Scan for the cell matching the given text and deliver its (X, Y) coordinate at center. 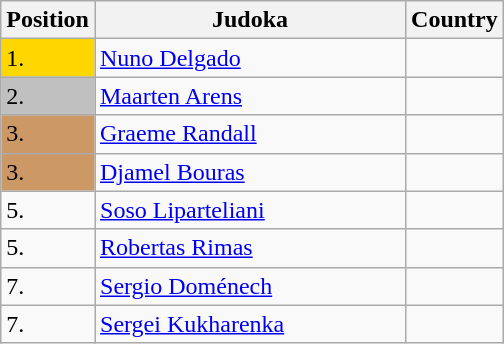
Maarten Arens (250, 96)
Graeme Randall (250, 134)
Robertas Rimas (250, 248)
2. (48, 96)
Djamel Bouras (250, 172)
Position (48, 20)
Sergio Doménech (250, 286)
Sergei Kukharenka (250, 324)
1. (48, 58)
Judoka (250, 20)
Soso Liparteliani (250, 210)
Nuno Delgado (250, 58)
Country (455, 20)
